For the text-containing cell, return its midpoint in (X, Y) coordinate format. 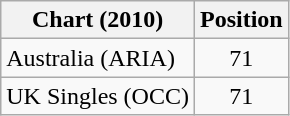
Australia (ARIA) (98, 58)
Chart (2010) (98, 20)
UK Singles (OCC) (98, 96)
Position (241, 20)
